Provide the [x, y] coordinate of the cell's center where the given text is located.  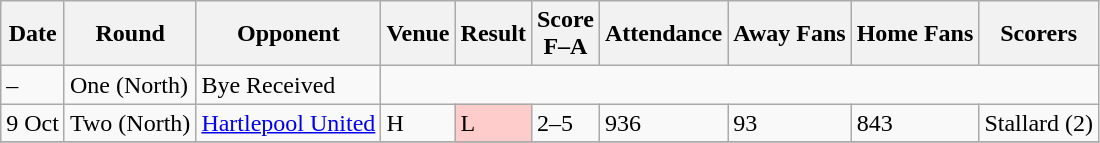
Away Fans [790, 34]
9 Oct [33, 123]
Venue [418, 34]
Bye Received [288, 85]
Two (North) [130, 123]
Opponent [288, 34]
Result [493, 34]
Attendance [663, 34]
93 [790, 123]
Stallard (2) [1039, 123]
Hartlepool United [288, 123]
H [418, 123]
Scorers [1039, 34]
Date [33, 34]
One (North) [130, 85]
– [33, 85]
2–5 [565, 123]
L [493, 123]
Round [130, 34]
ScoreF–A [565, 34]
936 [663, 123]
843 [915, 123]
Home Fans [915, 34]
